Determine the (x, y) coordinate at the center of the cell enclosing the given text.  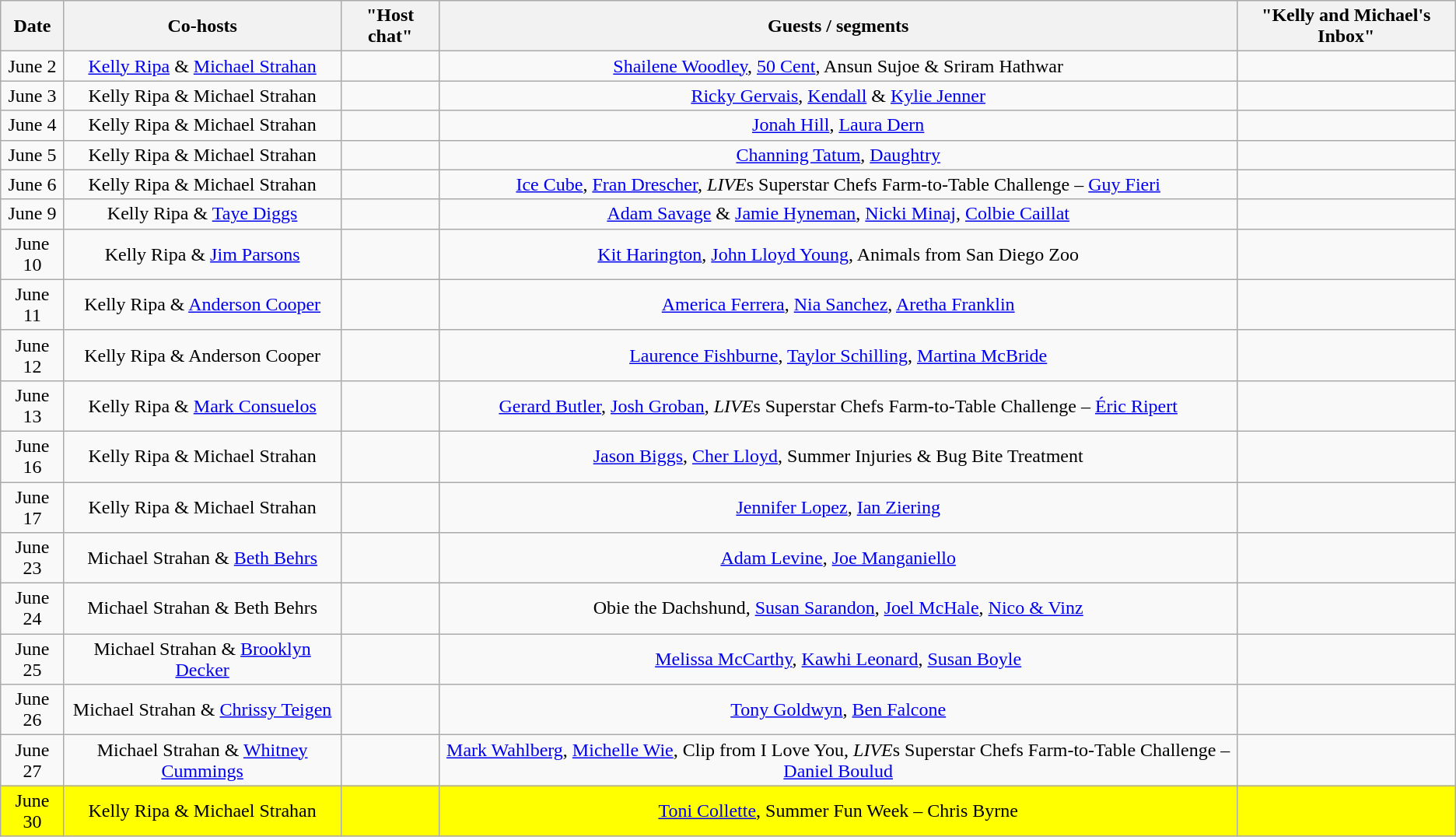
Toni Collette, Summer Fun Week – Chris Byrne (838, 811)
June 27 (33, 761)
Jennifer Lopez, Ian Ziering (838, 507)
"Kelly and Michael's Inbox" (1346, 26)
June 24 (33, 608)
Melissa McCarthy, Kawhi Leonard, Susan Boyle (838, 660)
Laurence Fishburne, Taylor Schilling, Martina McBride (838, 355)
Tony Goldwyn, Ben Falcone (838, 709)
Kit Harington, John Lloyd Young, Animals from San Diego Zoo (838, 254)
Co-hosts (202, 26)
Ricky Gervais, Kendall & Kylie Jenner (838, 96)
June 10 (33, 254)
Adam Savage & Jamie Hyneman, Nicki Minaj, Colbie Caillat (838, 214)
Kelly Ripa & Jim Parsons (202, 254)
Guests / segments (838, 26)
Ice Cube, Fran Drescher, LIVEs Superstar Chefs Farm-to-Table Challenge – Guy Fieri (838, 184)
June 17 (33, 507)
Kelly Ripa & Mark Consuelos (202, 406)
June 30 (33, 811)
June 4 (33, 125)
June 26 (33, 709)
June 12 (33, 355)
June 9 (33, 214)
Jonah Hill, Laura Dern (838, 125)
Jason Biggs, Cher Lloyd, Summer Injuries & Bug Bite Treatment (838, 456)
June 2 (33, 66)
June 11 (33, 305)
Mark Wahlberg, Michelle Wie, Clip from I Love You, LIVEs Superstar Chefs Farm-to-Table Challenge – Daniel Boulud (838, 761)
Shailene Woodley, 50 Cent, Ansun Sujoe & Sriram Hathwar (838, 66)
America Ferrera, Nia Sanchez, Aretha Franklin (838, 305)
June 23 (33, 559)
Obie the Dachshund, Susan Sarandon, Joel McHale, Nico & Vinz (838, 608)
"Host chat" (390, 26)
Kelly Ripa & Taye Diggs (202, 214)
June 5 (33, 155)
June 6 (33, 184)
Date (33, 26)
June 25 (33, 660)
Michael Strahan & Whitney Cummings (202, 761)
June 16 (33, 456)
Michael Strahan & Chrissy Teigen (202, 709)
Gerard Butler, Josh Groban, LIVEs Superstar Chefs Farm-to-Table Challenge – Éric Ripert (838, 406)
June 13 (33, 406)
Michael Strahan & Brooklyn Decker (202, 660)
Adam Levine, Joe Manganiello (838, 559)
June 3 (33, 96)
Channing Tatum, Daughtry (838, 155)
